For the text-containing cell, return its midpoint in (x, y) coordinate format. 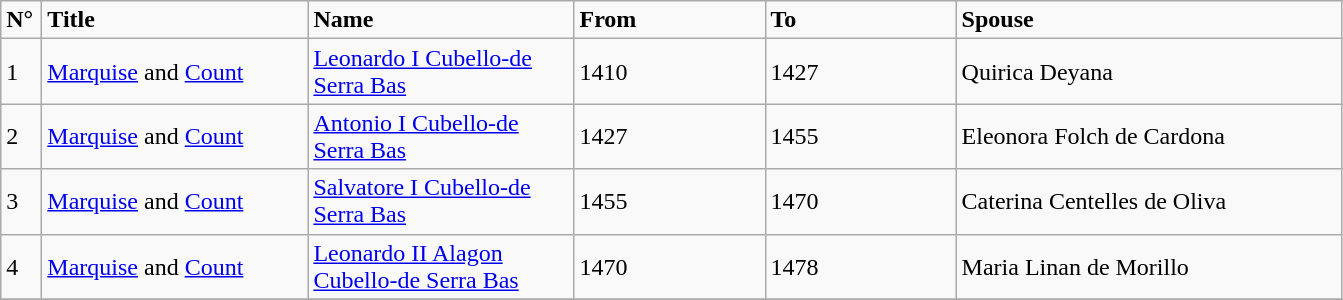
Spouse (1149, 20)
1478 (860, 266)
Leonardo I Cubello-de Serra Bas (441, 72)
To (860, 20)
Salvatore I Cubello-de Serra Bas (441, 202)
N° (22, 20)
Eleonora Folch de Cardona (1149, 136)
Antonio I Cubello-de Serra Bas (441, 136)
From (670, 20)
2 (22, 136)
1 (22, 72)
Caterina Centelles de Oliva (1149, 202)
4 (22, 266)
Name (441, 20)
Leonardo II Alagon Cubello-de Serra Bas (441, 266)
Title (175, 20)
Maria Linan de Morillo (1149, 266)
1410 (670, 72)
Quirica Deyana (1149, 72)
3 (22, 202)
